Output the [X, Y] coordinate of the center of the cell containing the given text.  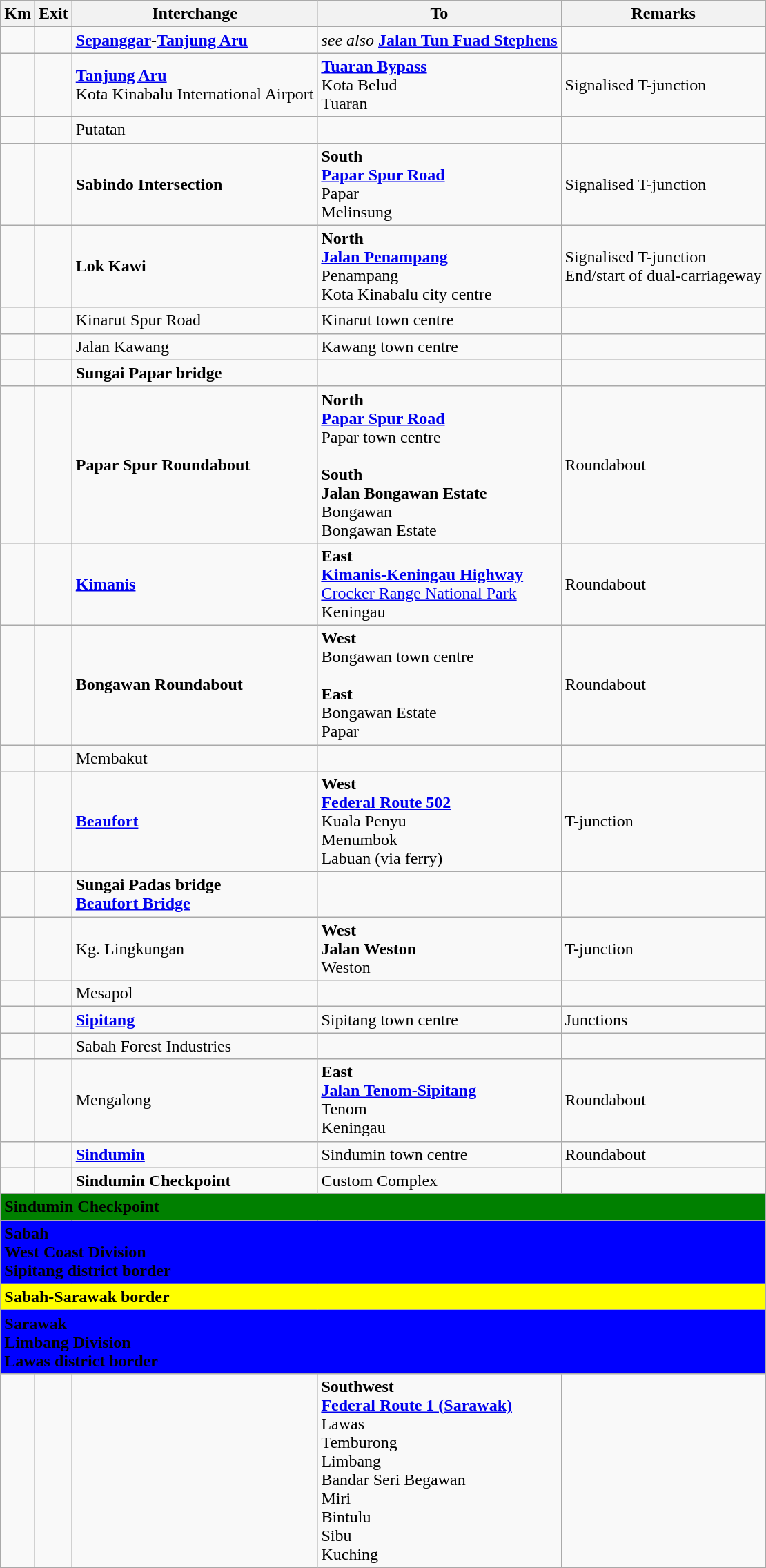
Sabindo Intersection [195, 184]
Sindumin town centre [439, 1154]
Interchange [195, 14]
Bongawan Roundabout [195, 685]
East Jalan Tenom-SipitangTenomKeningau [439, 1101]
Tuaran BypassKota BeludTuaran [439, 85]
Mesapol [195, 994]
Tanjung AruKota Kinabalu International Airport [195, 85]
SouthPapar Spur RoadPaparMelinsung [439, 184]
Sindumin [195, 1154]
Putatan [195, 130]
Southwest Federal Route 1 (Sarawak)LawasTemburongLimbangBandar Seri BegawanMiriBintuluSibuKuching [439, 1471]
Kawang town centre [439, 347]
To [439, 14]
Sabah West Coast DivisionSipitang district border [384, 1252]
Junctions [663, 1020]
Sabah Forest Industries [195, 1046]
Mengalong [195, 1101]
West Federal Route 502Kuala PenyuMenumbokLabuan (via ferry) [439, 822]
Sungai Padas bridgeBeaufort Bridge [195, 895]
Kinarut town centre [439, 320]
East Kimanis-Keningau HighwayCrocker Range National ParkKeningau [439, 584]
Remarks [663, 14]
Sipitang [195, 1020]
Signalised T-junctionEnd/start of dual-carriageway [663, 267]
Kg. Lingkungan [195, 949]
Papar Spur Roundabout [195, 464]
Sipitang town centre [439, 1020]
Beaufort [195, 822]
WestJalan Weston Weston [439, 949]
Jalan Kawang [195, 347]
Sungai Papar bridge [195, 373]
Membakut [195, 757]
North Jalan PenampangPenampangKota Kinabalu city centre [439, 267]
Km [18, 14]
NorthPapar Spur RoadPapar town centreSouthJalan Bongawan EstateBongawanBongawan Estate [439, 464]
see also Jalan Tun Fuad Stephens [439, 40]
Lok Kawi [195, 267]
Sabah-Sarawak border [384, 1297]
SarawakLimbang DivisionLawas district border [384, 1342]
Kimanis [195, 584]
Kinarut Spur Road [195, 320]
Sepanggar-Tanjung Aru [195, 40]
WestBongawan town centreEastBongawan EstatePapar [439, 685]
Exit [53, 14]
Custom Complex [439, 1181]
